For the text-containing cell, return its midpoint in [X, Y] coordinate format. 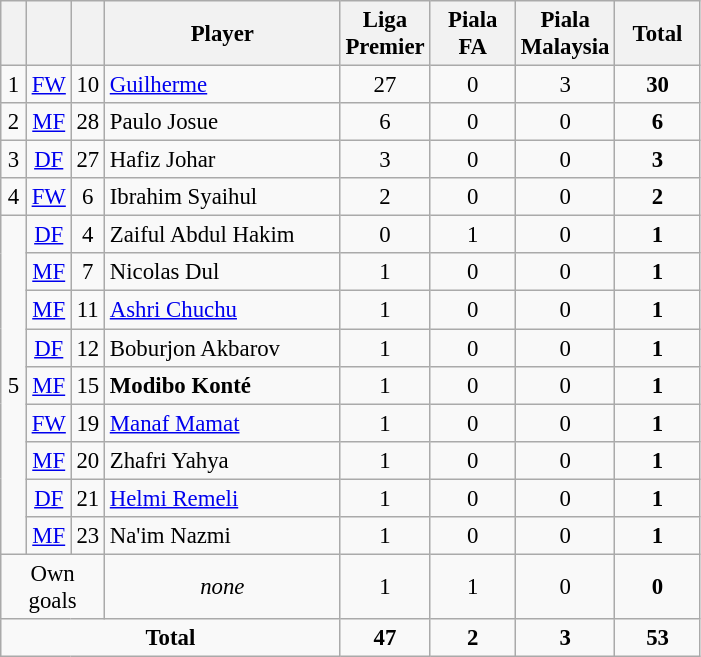
15 [88, 385]
19 [88, 423]
Nicolas Dul [222, 273]
Hafiz Johar [222, 160]
23 [88, 536]
Modibo Konté [222, 385]
Boburjon Akbarov [222, 348]
Na'im Nazmi [222, 536]
30 [658, 85]
Helmi Remeli [222, 498]
Zhafri Yahya [222, 460]
10 [88, 85]
Manaf Mamat [222, 423]
28 [88, 122]
Ashri Chuchu [222, 310]
11 [88, 310]
53 [658, 638]
none [222, 586]
Liga Premier [385, 34]
Piala FA [473, 34]
Player [222, 34]
Paulo Josue [222, 122]
Ibrahim Syaihul [222, 197]
47 [385, 638]
Guilherme [222, 85]
Zaiful Abdul Hakim [222, 235]
5 [14, 385]
7 [88, 273]
21 [88, 498]
Own goals [53, 586]
12 [88, 348]
Piala Malaysia [566, 34]
20 [88, 460]
